Identify which cell holds the provided text, then report its (x, y) central coordinate. 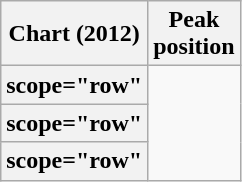
Chart (2012) (74, 34)
Peakposition (194, 34)
